Detect which cell encompasses the target text, then output its [x, y] center coordinate. 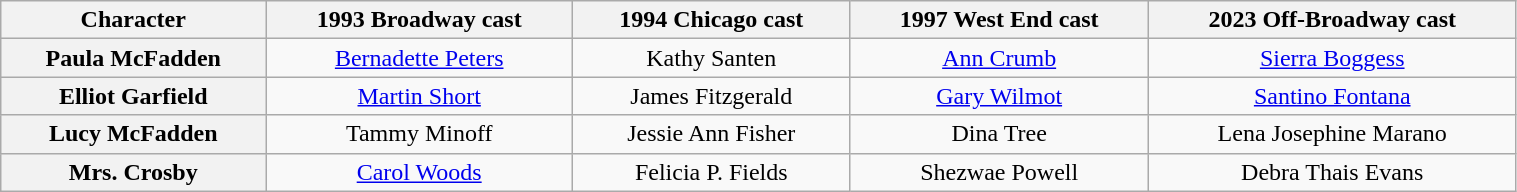
Bernadette Peters [420, 58]
Jessie Ann Fisher [712, 134]
2023 Off-Broadway cast [1332, 20]
1997 West End cast [999, 20]
Sierra Boggess [1332, 58]
Paula McFadden [134, 58]
Ann Crumb [999, 58]
Lucy McFadden [134, 134]
Mrs. Crosby [134, 172]
Kathy Santen [712, 58]
Shezwae Powell [999, 172]
Character [134, 20]
Martin Short [420, 96]
Tammy Minoff [420, 134]
Lena Josephine Marano [1332, 134]
Carol Woods [420, 172]
1994 Chicago cast [712, 20]
James Fitzgerald [712, 96]
1993 Broadway cast [420, 20]
Gary Wilmot [999, 96]
Santino Fontana [1332, 96]
Dina Tree [999, 134]
Felicia P. Fields [712, 172]
Elliot Garfield [134, 96]
Debra Thais Evans [1332, 172]
